Provide the (X, Y) coordinate of the cell's center where the given text is located.  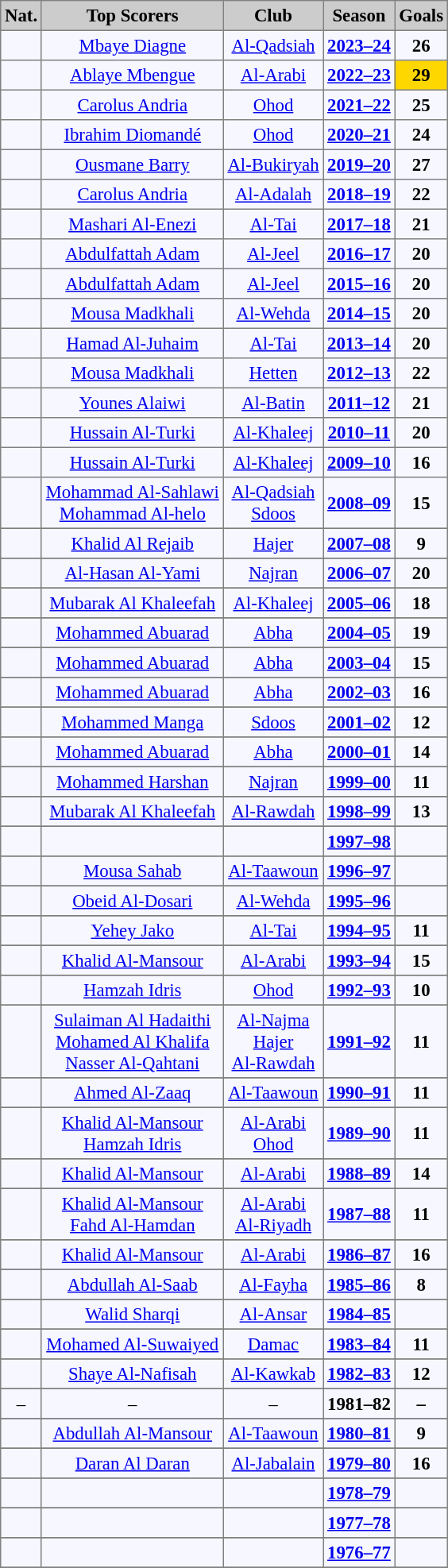
1990–91 (359, 1093)
2005–06 (359, 603)
29 (421, 75)
Season (359, 16)
1982–83 (359, 1374)
Al-Ansar (273, 1315)
Khalid Al-Mansour Fahd Al-Hamdan (132, 1214)
1987–88 (359, 1214)
Al-ArabiOhod (273, 1133)
1983–84 (359, 1344)
Abdullah Al-Saab (132, 1284)
2006–07 (359, 574)
Obeid Al-Dosari (132, 901)
1996–97 (359, 871)
Sdoos (273, 722)
Al-Batin (273, 403)
2019–20 (359, 164)
2004–05 (359, 633)
2011–12 (359, 403)
Mohammed Manga (132, 722)
Al-Kawkab (273, 1374)
26 (421, 45)
1994–95 (359, 931)
8 (421, 1284)
Mohammed Harshan (132, 782)
Al-Bukiryah (273, 164)
Shaye Al-Nafisah (132, 1374)
1986–87 (359, 1255)
24 (421, 135)
2013–14 (359, 343)
2018–19 (359, 195)
2014–15 (359, 314)
2015–16 (359, 284)
1977–78 (359, 1523)
1999–00 (359, 782)
Yehey Jako (132, 931)
1998–99 (359, 812)
Mbaye Diagne (132, 45)
2001–02 (359, 722)
Ousmane Barry (132, 164)
Al-Rawdah (273, 812)
Abdullah Al-Mansour (132, 1434)
2020–21 (359, 135)
1985–86 (359, 1284)
Nat. (21, 16)
Hamad Al-Juhaim (132, 343)
1981–82 (359, 1404)
Al-Qadsiah (273, 45)
Hajer (273, 543)
Younes Alaiwi (132, 403)
1995–96 (359, 901)
1976–77 (359, 1553)
1980–81 (359, 1434)
Sulaiman Al Hadaithi Mohamed Al Khalifa Nasser Al-Qahtani (132, 1041)
1978–79 (359, 1493)
2010–11 (359, 433)
2000–01 (359, 752)
1988–89 (359, 1174)
1989–90 (359, 1133)
Top Scorers (132, 16)
Al-Adalah (273, 195)
Daran Al Daran (132, 1463)
2022–23 (359, 75)
13 (421, 812)
Damac (273, 1344)
2023–24 (359, 45)
Al-ArabiAl-Riyadh (273, 1214)
Club (273, 16)
10 (421, 991)
2017–18 (359, 224)
1979–80 (359, 1463)
Khalid Al-Mansour Hamzah Idris (132, 1133)
Mohamed Al-Suwaiyed (132, 1344)
25 (421, 105)
Al-QadsiahSdoos (273, 503)
2003–04 (359, 662)
27 (421, 164)
Goals (421, 16)
1984–85 (359, 1315)
1991–92 (359, 1041)
19 (421, 633)
2002–03 (359, 693)
Ibrahim Diomandé (132, 135)
Khalid Al Rejaib (132, 543)
2021–22 (359, 105)
2008–09 (359, 503)
2007–08 (359, 543)
Walid Sharqi (132, 1315)
Hamzah Idris (132, 991)
Al-Jabalain (273, 1463)
Mohammad Al-SahlawiMohammad Al-helo (132, 503)
2016–17 (359, 254)
Hetten (273, 373)
Mousa Sahab (132, 871)
Al-NajmaHajerAl-Rawdah (273, 1041)
18 (421, 603)
Al-Fayha (273, 1284)
1993–94 (359, 960)
Ahmed Al-Zaaq (132, 1093)
1992–93 (359, 991)
Ablaye Mbengue (132, 75)
Mashari Al-Enezi (132, 224)
2009–10 (359, 462)
1997–98 (359, 841)
2012–13 (359, 373)
Al-Hasan Al-Yami (132, 574)
